Detect which cell encompasses the target text, then output its (X, Y) center coordinate. 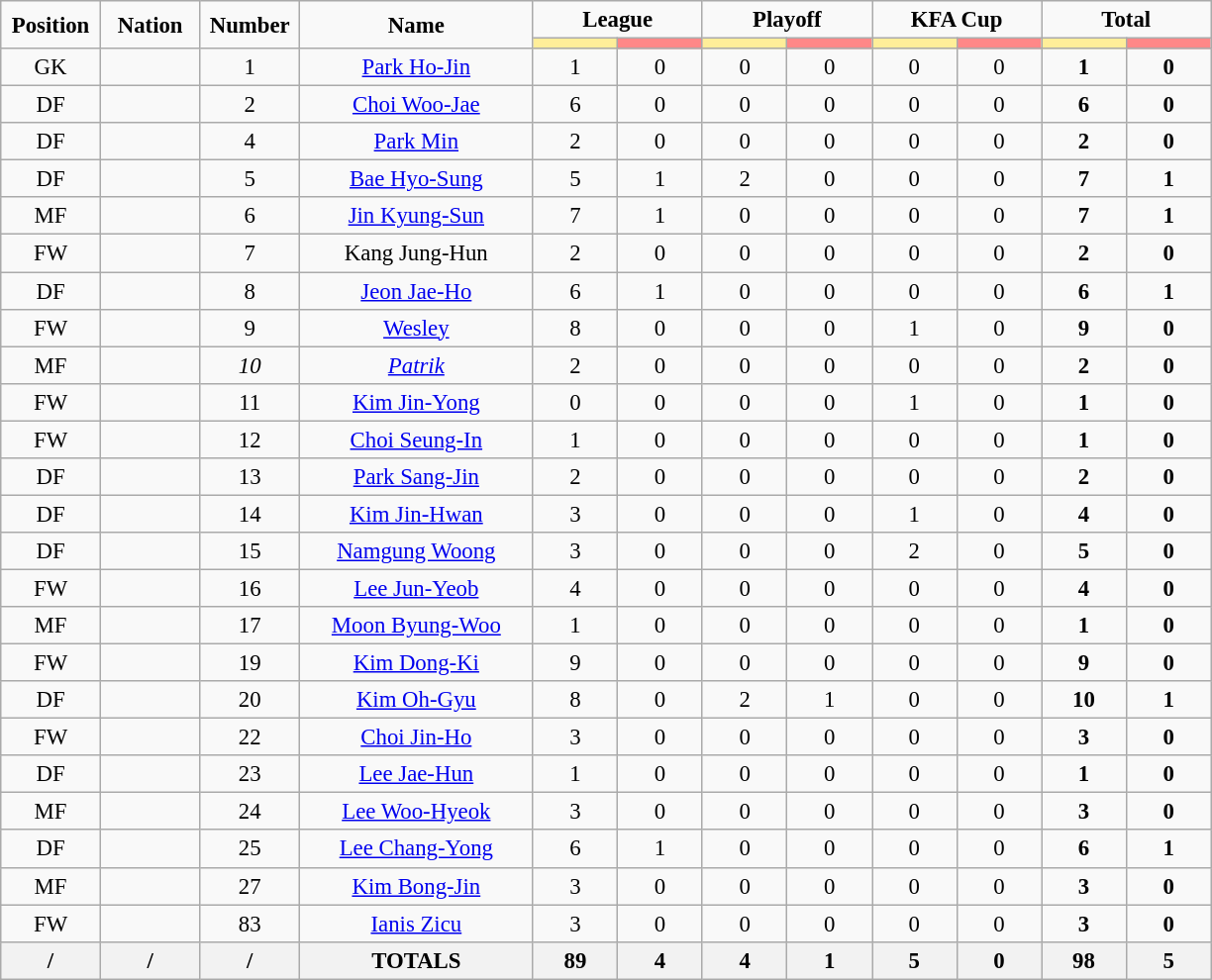
Patrik (417, 365)
98 (1084, 960)
23 (250, 774)
Nation (151, 25)
27 (250, 886)
Namgung Woong (417, 551)
17 (250, 626)
Moon Byung-Woo (417, 626)
Lee Jae-Hun (417, 774)
Kim Bong-Jin (417, 886)
Kim Dong-Ki (417, 663)
Kim Oh-Gyu (417, 700)
16 (250, 588)
Jeon Jae-Ho (417, 291)
Lee Jun-Yeob (417, 588)
Choi Seung-In (417, 440)
Kang Jung-Hun (417, 253)
Park Sang-Jin (417, 477)
11 (250, 402)
Name (417, 25)
13 (250, 477)
Lee Woo-Hyeok (417, 812)
League (618, 20)
15 (250, 551)
Jin Kyung-Sun (417, 217)
19 (250, 663)
Wesley (417, 328)
Kim Jin-Yong (417, 402)
Choi Woo-Jae (417, 105)
Kim Jin-Hwan (417, 514)
24 (250, 812)
12 (250, 440)
Park Min (417, 142)
Lee Chang-Yong (417, 849)
22 (250, 737)
Choi Jin-Ho (417, 737)
Total (1127, 20)
GK (51, 67)
TOTALS (417, 960)
25 (250, 849)
83 (250, 924)
Park Ho-Jin (417, 67)
89 (575, 960)
Position (51, 25)
KFA Cup (957, 20)
Bae Hyo-Sung (417, 179)
14 (250, 514)
Number (250, 25)
Ianis Zicu (417, 924)
20 (250, 700)
Playoff (786, 20)
